Find where the given text appears and provide that cell's center as [x, y] coordinate. 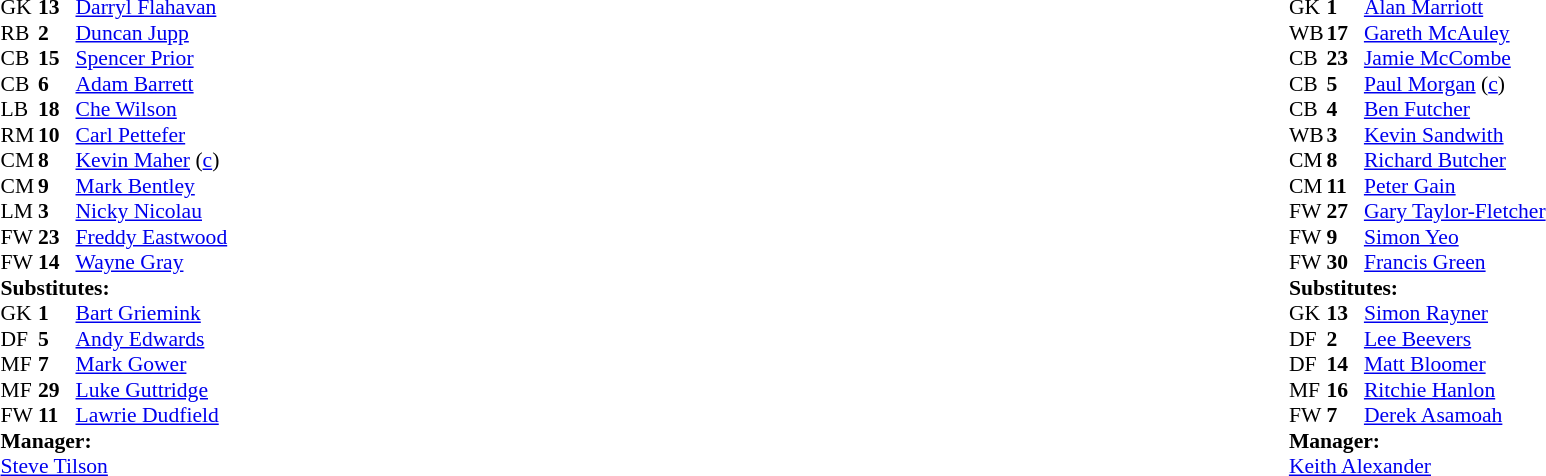
Bart Griemink [152, 313]
18 [57, 109]
Kevin Sandwith [1455, 135]
Mark Bentley [152, 186]
6 [57, 84]
16 [1345, 390]
1 [57, 313]
Freddy Eastwood [152, 237]
30 [1345, 263]
Mark Gower [152, 365]
Carl Pettefer [152, 135]
LM [19, 211]
Matt Bloomer [1455, 365]
Peter Gain [1455, 186]
RB [19, 33]
Duncan Jupp [152, 33]
Richard Butcher [1455, 161]
Derek Asamoah [1455, 415]
LB [19, 109]
Spencer Prior [152, 59]
Gareth McAuley [1455, 33]
10 [57, 135]
Paul Morgan (c) [1455, 84]
Che Wilson [152, 109]
Adam Barrett [152, 84]
Wayne Gray [152, 263]
Ritchie Hanlon [1455, 390]
Francis Green [1455, 263]
Lee Beevers [1455, 339]
Nicky Nicolau [152, 211]
Ben Futcher [1455, 109]
13 [1345, 313]
Luke Guttridge [152, 390]
Kevin Maher (c) [152, 161]
17 [1345, 33]
Simon Rayner [1455, 313]
Gary Taylor-Fletcher [1455, 211]
15 [57, 59]
RM [19, 135]
Simon Yeo [1455, 237]
Lawrie Dudfield [152, 415]
27 [1345, 211]
4 [1345, 109]
29 [57, 390]
Andy Edwards [152, 339]
Jamie McCombe [1455, 59]
